From the cell containing the given text, extract its center point as (x, y) coordinate. 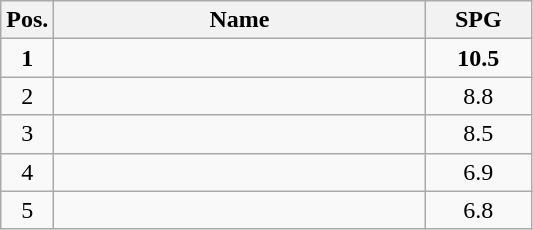
Name (240, 20)
5 (28, 210)
Pos. (28, 20)
1 (28, 58)
10.5 (478, 58)
4 (28, 172)
SPG (478, 20)
8.8 (478, 96)
6.9 (478, 172)
3 (28, 134)
2 (28, 96)
6.8 (478, 210)
8.5 (478, 134)
